Locate the cell with the specified text and output its (x, y) center coordinate. 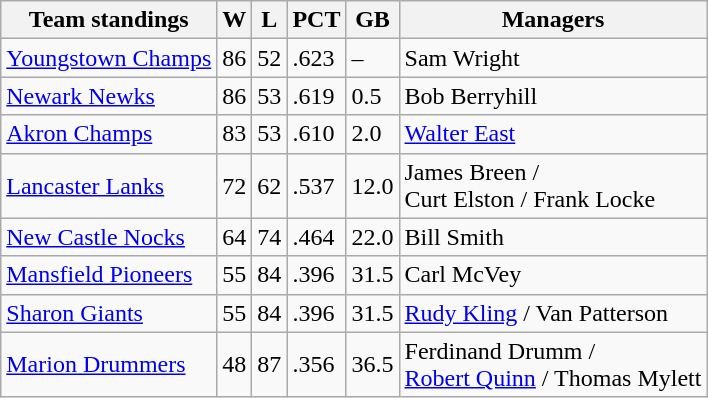
Bob Berryhill (553, 96)
.619 (316, 96)
62 (270, 186)
Akron Champs (109, 134)
.623 (316, 58)
22.0 (372, 237)
52 (270, 58)
L (270, 20)
87 (270, 364)
Marion Drummers (109, 364)
Walter East (553, 134)
Sam Wright (553, 58)
48 (234, 364)
– (372, 58)
.464 (316, 237)
12.0 (372, 186)
Lancaster Lanks (109, 186)
James Breen / Curt Elston / Frank Locke (553, 186)
Team standings (109, 20)
72 (234, 186)
.610 (316, 134)
Sharon Giants (109, 313)
Managers (553, 20)
Bill Smith (553, 237)
2.0 (372, 134)
74 (270, 237)
0.5 (372, 96)
W (234, 20)
Mansfield Pioneers (109, 275)
Newark Newks (109, 96)
.356 (316, 364)
Youngstown Champs (109, 58)
Carl McVey (553, 275)
83 (234, 134)
Ferdinand Drumm / Robert Quinn / Thomas Mylett (553, 364)
PCT (316, 20)
36.5 (372, 364)
Rudy Kling / Van Patterson (553, 313)
64 (234, 237)
New Castle Nocks (109, 237)
.537 (316, 186)
GB (372, 20)
